Search for the cell housing the specified text and yield its [x, y] center coordinate. 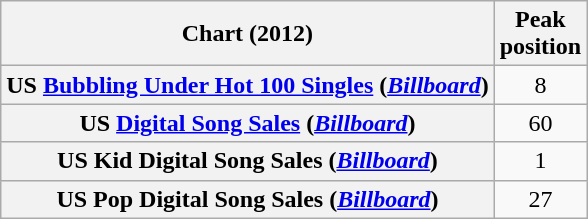
US Pop Digital Song Sales (Billboard) [248, 199]
60 [540, 123]
27 [540, 199]
Peakposition [540, 34]
8 [540, 85]
US Bubbling Under Hot 100 Singles (Billboard) [248, 85]
US Digital Song Sales (Billboard) [248, 123]
US Kid Digital Song Sales (Billboard) [248, 161]
1 [540, 161]
Chart (2012) [248, 34]
